Capture the cell that displays the provided text and extract its [x, y] central coordinate. 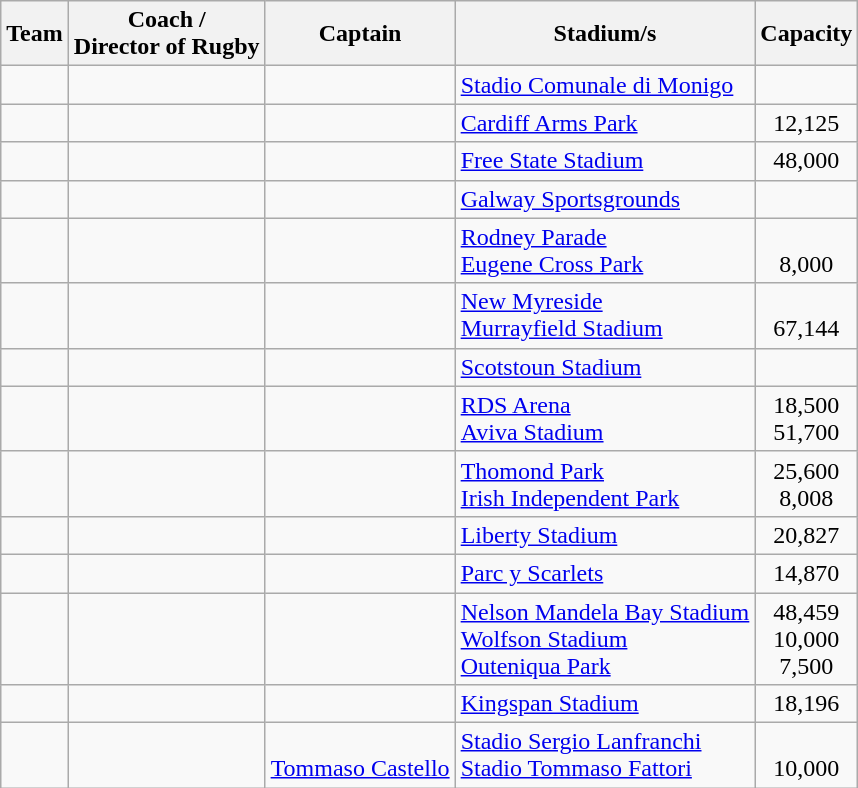
48,000 [806, 161]
Capacity [806, 34]
14,870 [806, 573]
Stadio Sergio LanfranchiStadio Tommaso Fattori [605, 756]
Nelson Mandela Bay StadiumWolfson StadiumOuteniqua Park [605, 638]
18,50051,700 [806, 418]
Galway Sportsgrounds [605, 199]
Stadium/s [605, 34]
Free State Stadium [605, 161]
Team [35, 34]
Thomond ParkIrish Independent Park [605, 484]
Captain [360, 34]
Rodney ParadeEugene Cross Park [605, 250]
Tommaso Castello [360, 756]
67,144 [806, 316]
New MyresideMurrayfield Stadium [605, 316]
48,45910,0007,500 [806, 638]
Kingspan Stadium [605, 704]
Stadio Comunale di Monigo [605, 85]
Scotstoun Stadium [605, 367]
Liberty Stadium [605, 535]
Coach /Director of Rugby [166, 34]
8,000 [806, 250]
18,196 [806, 704]
Cardiff Arms Park [605, 123]
Parc y Scarlets [605, 573]
RDS ArenaAviva Stadium [605, 418]
25,6008,008 [806, 484]
10,000 [806, 756]
20,827 [806, 535]
12,125 [806, 123]
